Extract the [x, y] coordinate from the center of the cell holding the provided text.  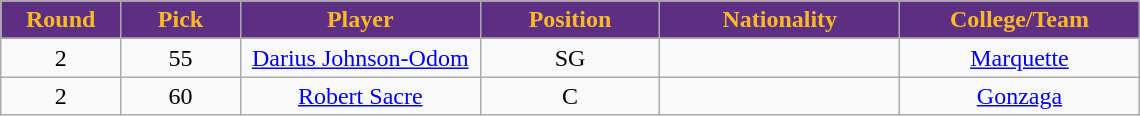
Position [570, 20]
Round [61, 20]
SG [570, 58]
Pick [181, 20]
Robert Sacre [360, 96]
Gonzaga [1020, 96]
Player [360, 20]
Darius Johnson-Odom [360, 58]
Nationality [780, 20]
C [570, 96]
60 [181, 96]
College/Team [1020, 20]
55 [181, 58]
Marquette [1020, 58]
